For the text-containing cell, return its midpoint in (x, y) coordinate format. 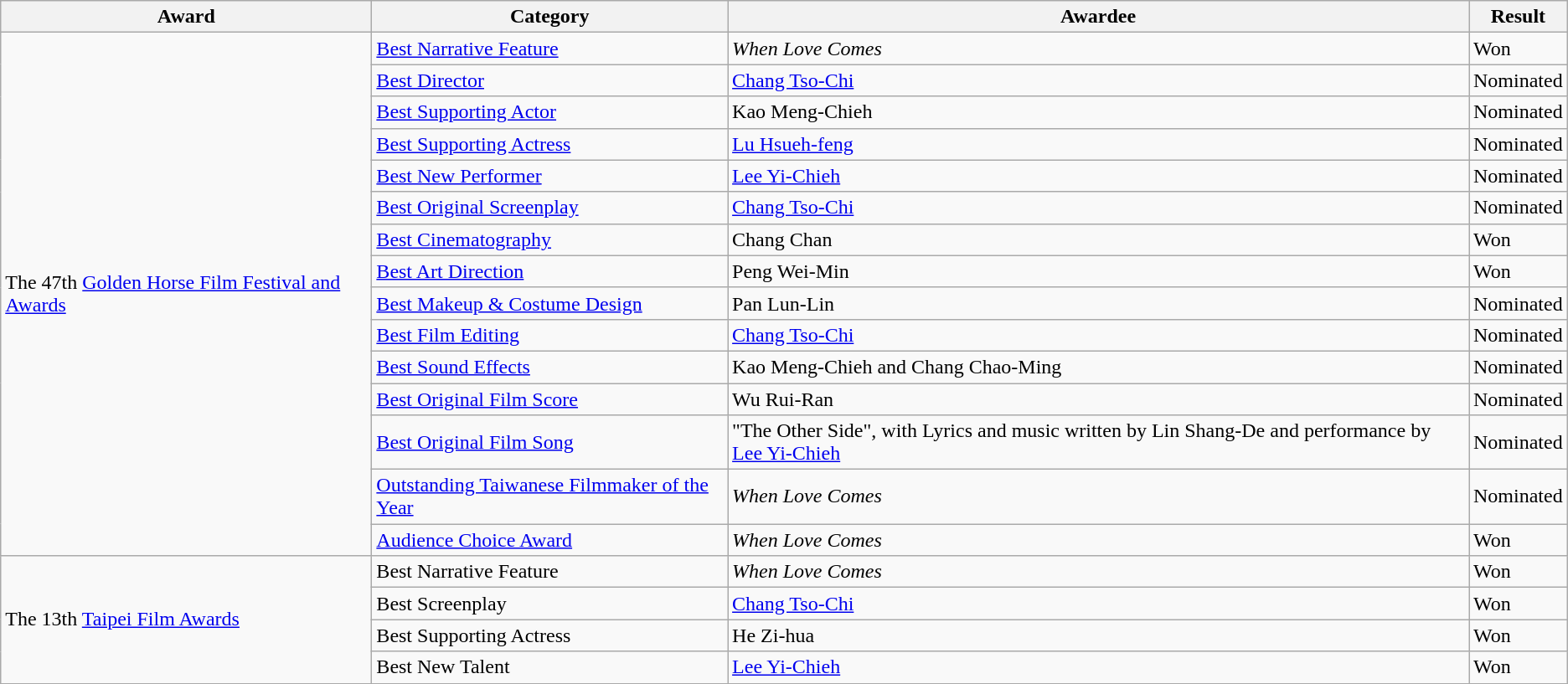
Kao Meng-Chieh and Chang Chao-Ming (1099, 367)
Best Original Film Song (549, 442)
Chang Chan (1099, 239)
Outstanding Taiwanese Filmmaker of the Year (549, 497)
Best New Talent (549, 667)
Lu Hsueh-feng (1099, 144)
Award (186, 17)
The 47th Golden Horse Film Festival and Awards (186, 295)
The 13th Taipei Film Awards (186, 620)
Best New Performer (549, 176)
Best Sound Effects (549, 367)
Best Makeup & Costume Design (549, 303)
Peng Wei-Min (1099, 271)
Result (1519, 17)
Audience Choice Award (549, 540)
"The Other Side", with Lyrics and music written by Lin Shang-De and performance by Lee Yi-Chieh (1099, 442)
Best Film Editing (549, 335)
Category (549, 17)
Best Art Direction (549, 271)
He Zi-hua (1099, 635)
Best Cinematography (549, 239)
Wu Rui-Ran (1099, 399)
Pan Lun-Lin (1099, 303)
Best Director (549, 80)
Kao Meng-Chieh (1099, 112)
Best Original Screenplay (549, 208)
Best Supporting Actor (549, 112)
Best Screenplay (549, 604)
Best Original Film Score (549, 399)
Awardee (1099, 17)
